Locate the cell with the specified text and output its [x, y] center coordinate. 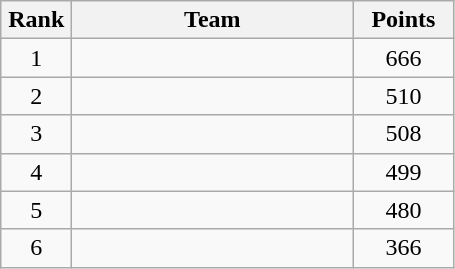
2 [36, 96]
Team [212, 20]
510 [404, 96]
1 [36, 58]
366 [404, 248]
508 [404, 134]
6 [36, 248]
4 [36, 172]
Points [404, 20]
666 [404, 58]
480 [404, 210]
3 [36, 134]
499 [404, 172]
Rank [36, 20]
5 [36, 210]
